Pinpoint the cell where the given text exists, returning its (x, y) midpoint coordinate. 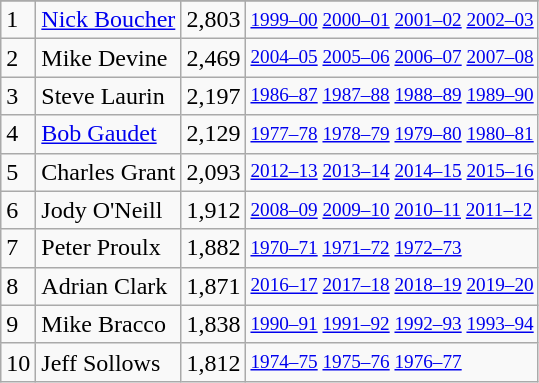
1986–87 1987–88 1988–89 1989–90 (392, 96)
Adrian Clark (108, 286)
8 (18, 286)
Nick Boucher (108, 20)
Charles Grant (108, 172)
2,093 (214, 172)
5 (18, 172)
1990–91 1991–92 1992–93 1993–94 (392, 324)
1,838 (214, 324)
2,803 (214, 20)
3 (18, 96)
2012–13 2013–14 2014–15 2015–16 (392, 172)
2,469 (214, 58)
2008–09 2009–10 2010–11 2011–12 (392, 210)
1,882 (214, 248)
Jeff Sollows (108, 362)
1,912 (214, 210)
10 (18, 362)
Bob Gaudet (108, 134)
Jody O'Neill (108, 210)
1977–78 1978–79 1979–80 1980–81 (392, 134)
1,812 (214, 362)
Peter Proulx (108, 248)
1974–75 1975–76 1976–77 (392, 362)
1 (18, 20)
2 (18, 58)
9 (18, 324)
1,871 (214, 286)
Mike Bracco (108, 324)
4 (18, 134)
1999–00 2000–01 2001–02 2002–03 (392, 20)
2004–05 2005–06 2006–07 2007–08 (392, 58)
7 (18, 248)
Steve Laurin (108, 96)
6 (18, 210)
Mike Devine (108, 58)
2,129 (214, 134)
1970–71 1971–72 1972–73 (392, 248)
2016–17 2017–18 2018–19 2019–20 (392, 286)
2,197 (214, 96)
